Locate the cell with the specified text and output its [x, y] center coordinate. 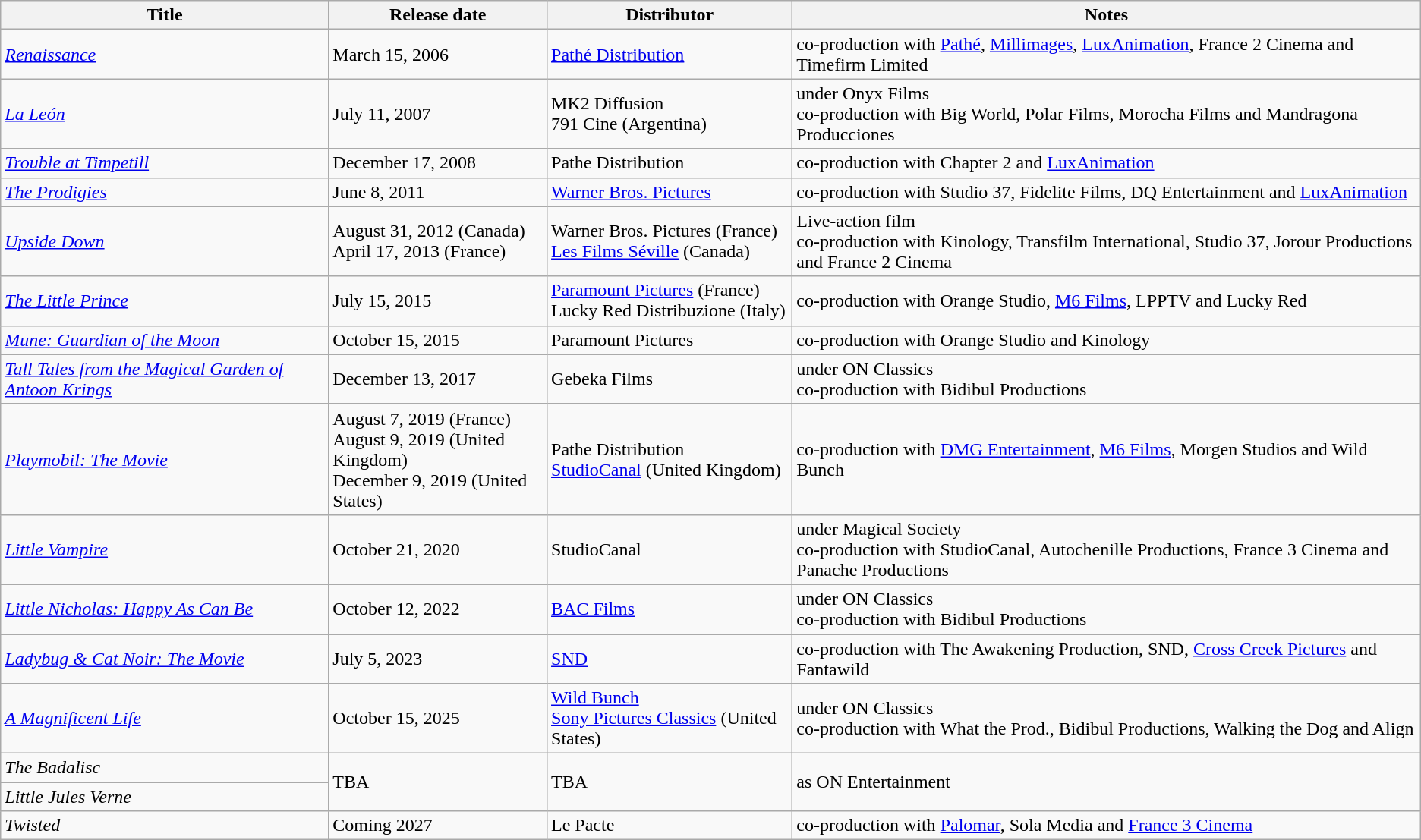
July 11, 2007 [438, 114]
Pathe DistributionStudioCanal (United Kingdom) [670, 459]
Pathe Distribution [670, 163]
Notes [1107, 15]
co-production with Orange Studio and Kinology [1107, 340]
StudioCanal [670, 549]
co-production with DMG Entertainment, M6 Films, Morgen Studios and Wild Bunch [1107, 459]
under ON Classicsco-production with What the Prod., Bidibul Productions, Walking the Dog and Align [1107, 719]
June 8, 2011 [438, 192]
as ON Entertainment [1107, 782]
Paramount Pictures [670, 340]
July 5, 2023 [438, 659]
Renaissance [165, 55]
Upside Down [165, 241]
December 13, 2017 [438, 379]
co-production with Orange Studio, M6 Films, LPPTV and Lucky Red [1107, 300]
Paramount Pictures (France)Lucky Red Distribuzione (Italy) [670, 300]
MK2 Diffusion791 Cine (Argentina) [670, 114]
August 31, 2012 (Canada)April 17, 2013 (France) [438, 241]
Gebeka Films [670, 379]
Warner Bros. Pictures (France)Les Films Séville (Canada) [670, 241]
co-production with Palomar, Sola Media and France 3 Cinema [1107, 826]
Tall Tales from the Magical Garden of Antoon Krings [165, 379]
Title [165, 15]
Little Vampire [165, 549]
under Magical Societyco-production with StudioCanal, Autochenille Productions, France 3 Cinema and Panache Productions [1107, 549]
Twisted [165, 826]
Live-action filmco-production with Kinology, Transfilm International, Studio 37, Jorour Productions and France 2 Cinema [1107, 241]
October 21, 2020 [438, 549]
October 12, 2022 [438, 609]
July 15, 2015 [438, 300]
under Onyx Filmsco-production with Big World, Polar Films, Morocha Films and Mandragona Producciones [1107, 114]
Pathé Distribution [670, 55]
SND [670, 659]
Little Jules Verne [165, 797]
co-production with Pathé, Millimages, LuxAnimation, France 2 Cinema and Timefirm Limited [1107, 55]
Coming 2027 [438, 826]
Mune: Guardian of the Moon [165, 340]
Le Pacte [670, 826]
Release date [438, 15]
March 15, 2006 [438, 55]
The Badalisc [165, 768]
BAC Films [670, 609]
The Prodigies [165, 192]
A Magnificent Life [165, 719]
August 7, 2019 (France)August 9, 2019 (United Kingdom)December 9, 2019 (United States) [438, 459]
co-production with Chapter 2 and LuxAnimation [1107, 163]
Warner Bros. Pictures [670, 192]
Distributor [670, 15]
co-production with Studio 37, Fidelite Films, DQ Entertainment and LuxAnimation [1107, 192]
La León [165, 114]
Ladybug & Cat Noir: The Movie [165, 659]
Little Nicholas: Happy As Can Be [165, 609]
The Little Prince [165, 300]
co-production with The Awakening Production, SND, Cross Creek Pictures and Fantawild [1107, 659]
October 15, 2025 [438, 719]
Playmobil: The Movie [165, 459]
Trouble at Timpetill [165, 163]
Wild BunchSony Pictures Classics (United States) [670, 719]
December 17, 2008 [438, 163]
October 15, 2015 [438, 340]
